Search for the cell housing the specified text and yield its (x, y) center coordinate. 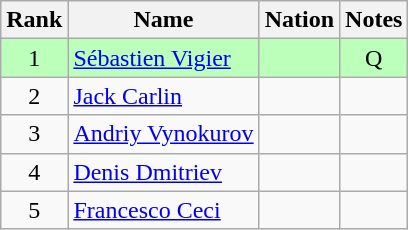
2 (34, 96)
Rank (34, 20)
5 (34, 210)
Jack Carlin (164, 96)
Notes (374, 20)
Name (164, 20)
Andriy Vynokurov (164, 134)
4 (34, 172)
3 (34, 134)
Q (374, 58)
Nation (299, 20)
Francesco Ceci (164, 210)
1 (34, 58)
Sébastien Vigier (164, 58)
Denis Dmitriev (164, 172)
